For the text-containing cell, return its midpoint in [X, Y] coordinate format. 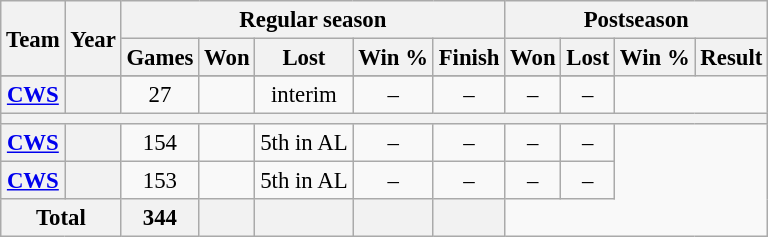
27 [160, 95]
interim [304, 95]
154 [160, 143]
Postseason [636, 20]
153 [160, 181]
Finish [468, 58]
Result [732, 58]
Games [160, 58]
Regular season [313, 20]
Year [93, 38]
Team [33, 38]
